Determine the [X, Y] coordinate at the center of the cell enclosing the given text.  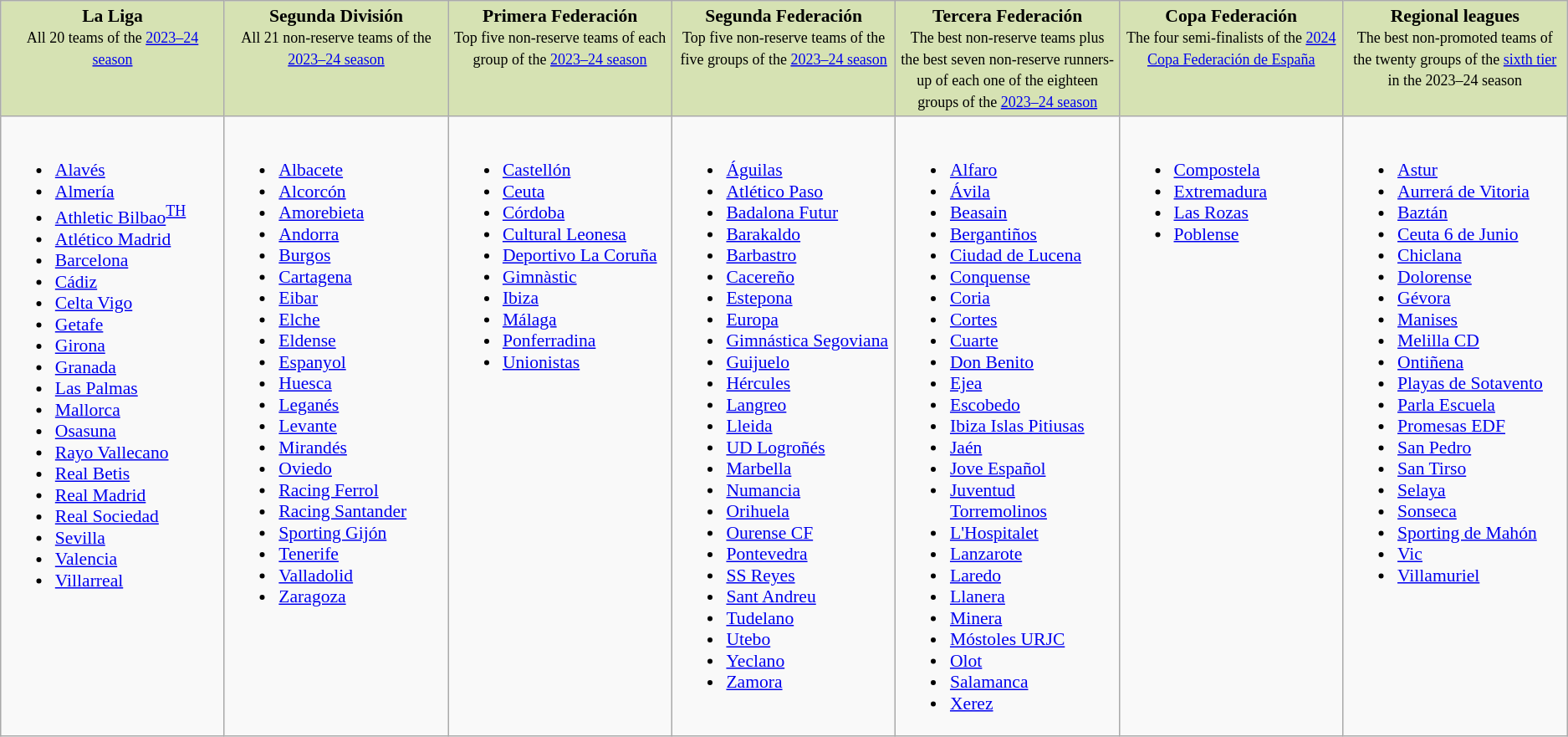
Tercera FederaciónThe best non-reserve teams plus the best seven non-reserve runners-up of each one of the eighteen groups of the 2023–24 season [1008, 59]
CastellónCeutaCórdobaCultural LeonesaDeportivo La CoruñaGimnàsticIbizaMálagaPonferradinaUnionistas [560, 427]
Copa FederaciónThe four semi-finalists of the 2024 Copa Federación de España [1231, 59]
Segunda DivisiónAll 21 non-reserve teams of the 2023–24 season [336, 59]
CompostelaExtremaduraLas RozasPoblense [1231, 427]
Regional leaguesThe best non-promoted teams of the twenty groups of the sixth tier in the 2023–24 season [1455, 59]
La LigaAll 20 teams of the 2023–24 season [113, 59]
Segunda FederaciónTop five non-reserve teams of the five groups of the 2023–24 season [784, 59]
Primera FederaciónTop five non-reserve teams of each group of the 2023–24 season [560, 59]
